Return the (x, y) coordinate for the center point of the cell that contains the specified text.  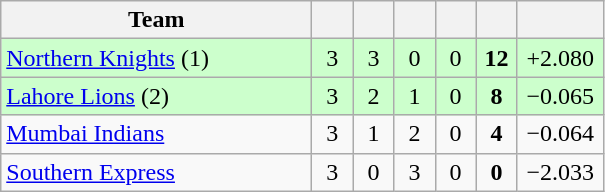
Team (156, 20)
8 (496, 96)
Southern Express (156, 172)
−0.064 (560, 134)
4 (496, 134)
−0.065 (560, 96)
Northern Knights (1) (156, 58)
+2.080 (560, 58)
Mumbai Indians (156, 134)
Lahore Lions (2) (156, 96)
12 (496, 58)
−2.033 (560, 172)
